Determine the (x, y) coordinate at the center of the cell enclosing the given text.  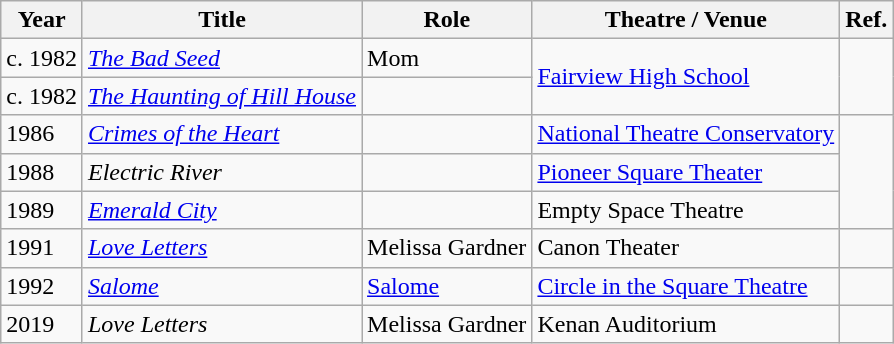
Electric River (222, 172)
Role (447, 20)
1992 (42, 286)
Kenan Auditorium (686, 324)
1991 (42, 248)
1988 (42, 172)
The Haunting of Hill House (222, 96)
Crimes of the Heart (222, 134)
Title (222, 20)
Emerald City (222, 210)
Canon Theater (686, 248)
1989 (42, 210)
Theatre / Venue (686, 20)
Empty Space Theatre (686, 210)
Mom (447, 58)
2019 (42, 324)
Circle in the Square Theatre (686, 286)
1986 (42, 134)
Ref. (866, 20)
National Theatre Conservatory (686, 134)
Fairview High School (686, 77)
Year (42, 20)
The Bad Seed (222, 58)
Pioneer Square Theater (686, 172)
